Extract the (x, y) coordinate from the center of the cell holding the provided text.  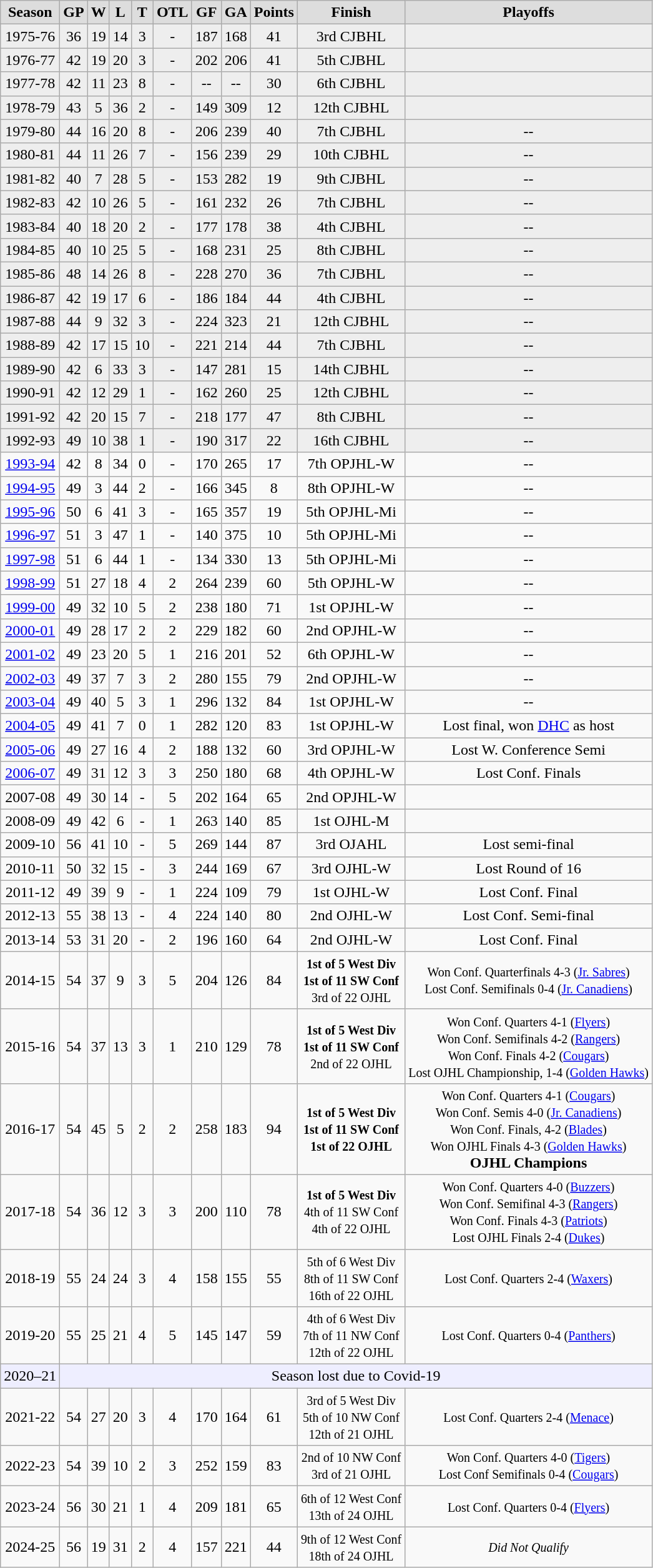
67 (273, 868)
109 (236, 892)
6th of 12 West Conf13th of 24 OJHL (351, 1507)
43 (74, 107)
214 (236, 345)
Lost W. Conference Semi (529, 750)
94 (273, 1129)
3rd OJAHL (351, 845)
1979-80 (30, 131)
2016-17 (30, 1129)
1998-99 (30, 583)
1987-88 (30, 322)
216 (206, 654)
2006-07 (30, 773)
L (120, 12)
2017-18 (30, 1212)
153 (206, 179)
2000-01 (30, 630)
2013-14 (30, 940)
1986-87 (30, 298)
GF (206, 12)
16th CJBHL (351, 440)
2021-22 (30, 1417)
Lost Conf. Finals (529, 773)
250 (206, 773)
156 (206, 155)
260 (236, 393)
182 (236, 630)
280 (206, 678)
145 (206, 1336)
232 (236, 202)
61 (273, 1417)
1978-79 (30, 107)
1st of 5 West Div1st of 11 SW Conf2nd of 22 OJHL (351, 1046)
1975-76 (30, 36)
161 (206, 202)
6th CJBHL (351, 84)
3rd OPJHL-W (351, 750)
1st OJHL-W (351, 892)
1989-90 (30, 369)
3rd of 5 West Div5th of 10 NW Conf12th of 21 OJHL (351, 1417)
2011-12 (30, 892)
2014-15 (30, 980)
309 (236, 107)
1990-91 (30, 393)
4th of 6 West Div7th of 11 NW Conf12th of 22 OJHL (351, 1336)
1999-00 (30, 607)
238 (206, 607)
2015-16 (30, 1046)
3rd OJHL-W (351, 868)
134 (206, 559)
375 (236, 535)
158 (206, 1278)
270 (236, 274)
71 (273, 607)
Did Not Qualify (529, 1547)
231 (236, 250)
Points (273, 12)
281 (236, 369)
34 (120, 464)
159 (236, 1466)
317 (236, 440)
64 (273, 940)
68 (273, 773)
1994-95 (30, 488)
187 (206, 36)
129 (236, 1046)
218 (206, 417)
184 (236, 298)
80 (273, 916)
149 (206, 107)
2001-02 (30, 654)
1983-84 (30, 226)
252 (206, 1466)
2007-08 (30, 797)
160 (236, 940)
9th CJBHL (351, 179)
2003-04 (30, 702)
2008-09 (30, 821)
265 (236, 464)
Playoffs (529, 12)
200 (206, 1212)
Won Conf. Quarters 4-1 (Cougars)Won Conf. Semis 4-0 (Jr. Canadiens)Won Conf. Finals, 4-2 (Blades)Won OJHL Finals 4-3 (Golden Hawks)OJHL Champions (529, 1129)
1st OJHL-M (351, 821)
144 (236, 845)
2009-10 (30, 845)
85 (273, 821)
Lost Conf. Quarters 0-4 (Panthers) (529, 1336)
263 (206, 821)
126 (236, 980)
22 (273, 440)
210 (206, 1046)
258 (206, 1129)
Lost Conf. Quarters 2-4 (Menace) (529, 1417)
6th OPJHL-W (351, 654)
183 (236, 1129)
209 (206, 1507)
5th OPJHL-W (351, 583)
204 (206, 980)
169 (236, 868)
5th of 6 West Div8th of 11 SW Conf16th of 22 OJHL (351, 1278)
1993-94 (30, 464)
OTL (172, 12)
4th OPJHL-W (351, 773)
8th OPJHL-W (351, 488)
Season (30, 12)
Won Conf. Quarters 4-0 (Buzzers)Won Conf. Semifinal 4-3 (Rangers)Won Conf. Finals 4-3 (Patriots)Lost OJHL Finals 2-4 (Dukes) (529, 1212)
Lost semi-final (529, 845)
Season lost due to Covid-19 (356, 1376)
2nd of 10 NW Conf3rd of 21 OJHL (351, 1466)
1st of 5 West Div4th of 11 SW Conf4th of 22 OJHL (351, 1212)
296 (206, 702)
1976-77 (30, 60)
33 (120, 369)
59 (273, 1336)
165 (206, 512)
2020–21 (30, 1376)
3rd CJBHL (351, 36)
87 (273, 845)
2012-13 (30, 916)
1977-78 (30, 84)
229 (206, 630)
181 (236, 1507)
2002-03 (30, 678)
Won Conf. Quarterfinals 4-3 (Jr. Sabres)Lost Conf. Semifinals 0-4 (Jr. Canadiens) (529, 980)
228 (206, 274)
345 (236, 488)
53 (74, 940)
1997-98 (30, 559)
Lost Conf. Quarters 2-4 (Waxers) (529, 1278)
244 (206, 868)
186 (206, 298)
T (142, 12)
196 (206, 940)
2024-25 (30, 1547)
1984-85 (30, 250)
2023-24 (30, 1507)
2022-23 (30, 1466)
9th of 12 West Conf18th of 24 OJHL (351, 1547)
48 (74, 274)
1st of 5 West Div1st of 11 SW Conf3rd of 22 OJHL (351, 980)
188 (206, 750)
178 (236, 226)
330 (236, 559)
W (99, 12)
10th CJBHL (351, 155)
357 (236, 512)
7th OPJHL-W (351, 464)
1981-82 (30, 179)
1995-96 (30, 512)
2018-19 (30, 1278)
1982-83 (30, 202)
120 (236, 726)
Lost Conf. Semi-final (529, 916)
157 (206, 1547)
110 (236, 1212)
Lost Conf. Quarters 0-4 (Flyers) (529, 1507)
Won Conf. Quarters 4-0 (Tigers)Lost Conf Semifinals 0-4 (Cougars) (529, 1466)
2019-20 (30, 1336)
45 (99, 1129)
14th CJBHL (351, 369)
1992-93 (30, 440)
2005-06 (30, 750)
201 (236, 654)
2004-05 (30, 726)
264 (206, 583)
GA (236, 12)
Lost Round of 16 (529, 868)
Lost final, won DHC as host (529, 726)
1991-92 (30, 417)
Finish (351, 12)
269 (206, 845)
GP (74, 12)
52 (273, 654)
2010-11 (30, 868)
1985-86 (30, 274)
5th CJBHL (351, 60)
1988-89 (30, 345)
1st of 5 West Div1st of 11 SW Conf1st of 22 OJHL (351, 1129)
190 (206, 440)
1996-97 (30, 535)
162 (206, 393)
1980-81 (30, 155)
Won Conf. Quarters 4-1 (Flyers)Won Conf. Semifinals 4-2 (Rangers) Won Conf. Finals 4-2 (Cougars)Lost OJHL Championship, 1-4 (Golden Hawks) (529, 1046)
323 (236, 322)
166 (206, 488)
